Find where the given text appears and provide that cell's center as [X, Y] coordinate. 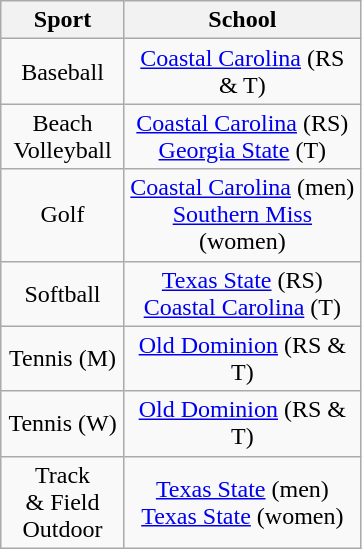
Sport [63, 20]
Texas State (RS)Coastal Carolina (T) [242, 294]
Track& FieldOutdoor [63, 502]
Softball [63, 294]
School [242, 20]
Tennis (W) [63, 424]
Golf [63, 215]
Baseball [63, 72]
Coastal Carolina (RS & T) [242, 72]
Coastal Carolina (men)Southern Miss (women) [242, 215]
Coastal Carolina (RS)Georgia State (T) [242, 136]
Tennis (M) [63, 358]
Texas State (men)Texas State (women) [242, 502]
BeachVolleyball [63, 136]
